Find where the given text appears and provide that cell's center as (X, Y) coordinate. 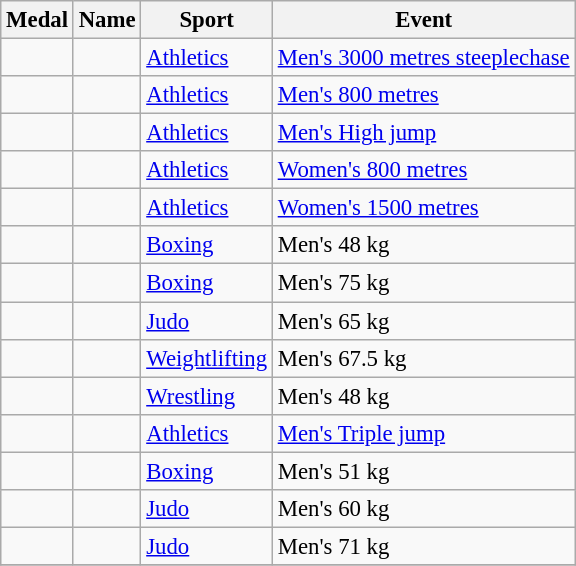
Women's 1500 metres (424, 208)
Medal (38, 20)
Wrestling (207, 396)
Men's 75 kg (424, 283)
Sport (207, 20)
Men's 51 kg (424, 471)
Women's 800 metres (424, 170)
Men's High jump (424, 133)
Event (424, 20)
Men's Triple jump (424, 433)
Men's 71 kg (424, 546)
Name (107, 20)
Men's 65 kg (424, 321)
Men's 3000 metres steeplechase (424, 58)
Weightlifting (207, 358)
Men's 67.5 kg (424, 358)
Men's 60 kg (424, 509)
Men's 800 metres (424, 95)
